Pinpoint the cell where the given text exists, returning its (X, Y) midpoint coordinate. 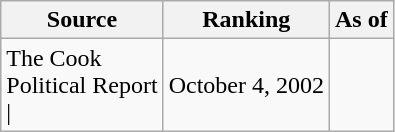
As of (361, 20)
Ranking (246, 20)
The CookPolitical Report| (82, 85)
Source (82, 20)
October 4, 2002 (246, 85)
